Determine the [x, y] coordinate at the center of the cell enclosing the given text.  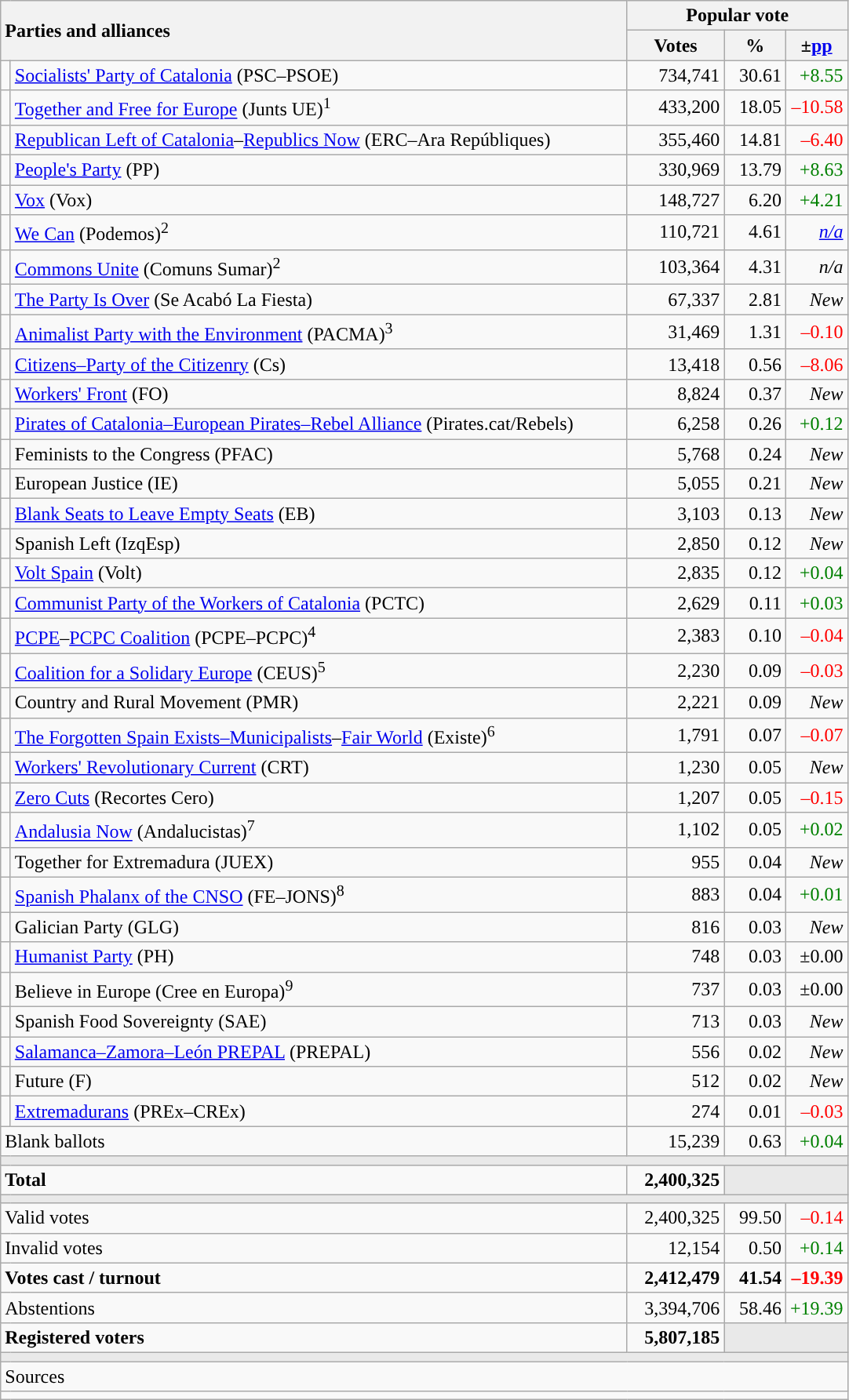
+0.02 [816, 830]
355,460 [676, 140]
14.81 [755, 140]
Total [314, 1180]
1,207 [676, 798]
31,469 [676, 333]
1,230 [676, 768]
–10.58 [816, 108]
6.20 [755, 200]
+4.21 [816, 200]
Workers' Revolutionary Current (CRT) [319, 768]
–0.07 [816, 736]
0.13 [755, 514]
Republican Left of Catalonia–Republics Now (ERC–Ara Repúbliques) [319, 140]
–0.04 [816, 635]
–19.39 [816, 1278]
12,154 [676, 1248]
99.50 [755, 1218]
Spanish Phalanx of the CNSO (FE–JONS)8 [319, 894]
0.11 [755, 603]
148,727 [676, 200]
Salamanca–Zamora–León PREPAL (PREPAL) [319, 1052]
+0.14 [816, 1248]
4.31 [755, 267]
8,824 [676, 394]
Galician Party (GLG) [319, 927]
Andalusia Now (Andalucistas)7 [319, 830]
110,721 [676, 232]
0.63 [755, 1141]
Together and Free for Europe (Junts UE)1 [319, 108]
3,103 [676, 514]
Citizens–Party of the Citizenry (Cs) [319, 364]
2,850 [676, 544]
737 [676, 990]
2,835 [676, 573]
0.50 [755, 1248]
15,239 [676, 1141]
13,418 [676, 364]
Sources [424, 1376]
30.61 [755, 75]
1,791 [676, 736]
Socialists' Party of Catalonia (PSC–PSOE) [319, 75]
1.31 [755, 333]
2,629 [676, 603]
The Party Is Over (Se Acabó La Fiesta) [319, 300]
% [755, 45]
Blank ballots [314, 1141]
Humanist Party (PH) [319, 957]
0.21 [755, 484]
330,969 [676, 170]
Abstentions [314, 1307]
955 [676, 862]
2,383 [676, 635]
13.79 [755, 170]
67,337 [676, 300]
41.54 [755, 1278]
Invalid votes [314, 1248]
883 [676, 894]
2,230 [676, 671]
European Justice (IE) [319, 484]
734,741 [676, 75]
0.56 [755, 364]
713 [676, 1022]
Extremadurans (PREx–CREx) [319, 1111]
–0.14 [816, 1218]
Spanish Left (IzqEsp) [319, 544]
2,412,479 [676, 1278]
Together for Extremadura (JUEX) [319, 862]
–0.10 [816, 333]
0.01 [755, 1111]
Workers' Front (FO) [319, 394]
±pp [816, 45]
Votes [676, 45]
Communist Party of the Workers of Catalonia (PCTC) [319, 603]
We Can (Podemos)2 [319, 232]
816 [676, 927]
Zero Cuts (Recortes Cero) [319, 798]
4.61 [755, 232]
274 [676, 1111]
Vox (Vox) [319, 200]
0.37 [755, 394]
Feminists to the Congress (PFAC) [319, 454]
+0.01 [816, 894]
3,394,706 [676, 1307]
5,807,185 [676, 1337]
Parties and alliances [314, 31]
Volt Spain (Volt) [319, 573]
1,102 [676, 830]
Registered voters [314, 1337]
6,258 [676, 424]
748 [676, 957]
0.10 [755, 635]
Spanish Food Sovereignty (SAE) [319, 1022]
Commons Unite (Comuns Sumar)2 [319, 267]
+0.12 [816, 424]
Country and Rural Movement (PMR) [319, 703]
18.05 [755, 108]
–6.40 [816, 140]
5,768 [676, 454]
433,200 [676, 108]
+0.03 [816, 603]
Pirates of Catalonia–European Pirates–Rebel Alliance (Pirates.cat/Rebels) [319, 424]
Future (F) [319, 1082]
–8.06 [816, 364]
Believe in Europe (Cree en Europa)9 [319, 990]
0.24 [755, 454]
The Forgotten Spain Exists–Municipalists–Fair World (Existe)6 [319, 736]
–0.15 [816, 798]
+8.55 [816, 75]
Animalist Party with the Environment (PACMA)3 [319, 333]
512 [676, 1082]
Popular vote [738, 16]
Blank Seats to Leave Empty Seats (EB) [319, 514]
2,221 [676, 703]
0.07 [755, 736]
Coalition for a Solidary Europe (CEUS)5 [319, 671]
+19.39 [816, 1307]
2.81 [755, 300]
0.26 [755, 424]
556 [676, 1052]
58.46 [755, 1307]
Votes cast / turnout [314, 1278]
103,364 [676, 267]
People's Party (PP) [319, 170]
PCPE–PCPC Coalition (PCPE–PCPC)4 [319, 635]
+8.63 [816, 170]
Valid votes [314, 1218]
5,055 [676, 484]
